Pinpoint the cell where the given text exists, returning its (X, Y) midpoint coordinate. 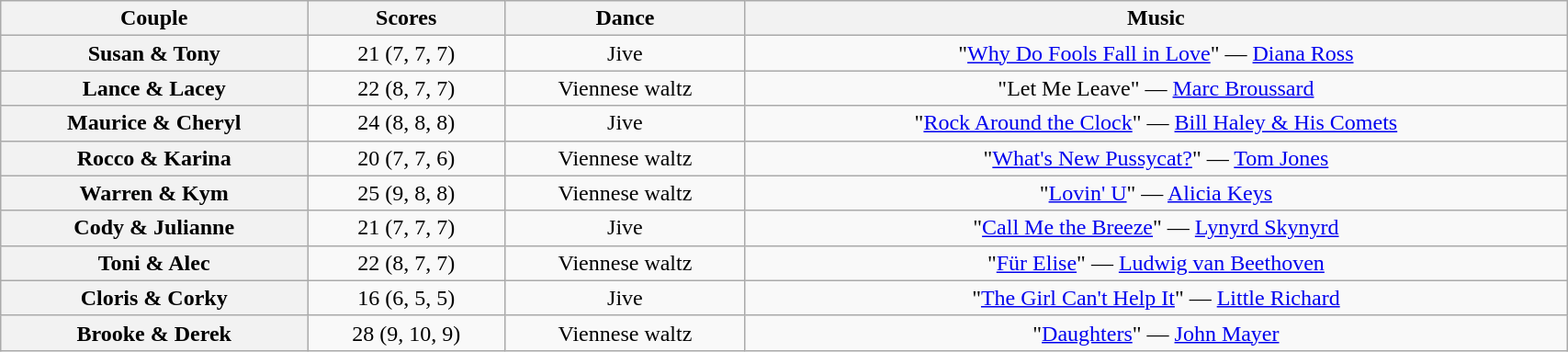
Brooke & Derek (154, 333)
Music (1156, 18)
"Let Me Leave" — Marc Broussard (1156, 88)
Maurice & Cheryl (154, 123)
"What's New Pussycat?" — Tom Jones (1156, 158)
"Rock Around the Clock" — Bill Haley & His Comets (1156, 123)
Susan & Tony (154, 53)
28 (9, 10, 9) (406, 333)
"Call Me the Breeze" — Lynyrd Skynyrd (1156, 228)
"Für Elise" — Ludwig van Beethoven (1156, 263)
16 (6, 5, 5) (406, 298)
"Daughters" — John Mayer (1156, 333)
Warren & Kym (154, 193)
20 (7, 7, 6) (406, 158)
Scores (406, 18)
Lance & Lacey (154, 88)
Rocco & Karina (154, 158)
Toni & Alec (154, 263)
Dance (625, 18)
"Lovin' U" — Alicia Keys (1156, 193)
"Why Do Fools Fall in Love" — Diana Ross (1156, 53)
Couple (154, 18)
24 (8, 8, 8) (406, 123)
Cody & Julianne (154, 228)
Cloris & Corky (154, 298)
"The Girl Can't Help It" — Little Richard (1156, 298)
25 (9, 8, 8) (406, 193)
